Capture the cell that displays the provided text and extract its [x, y] central coordinate. 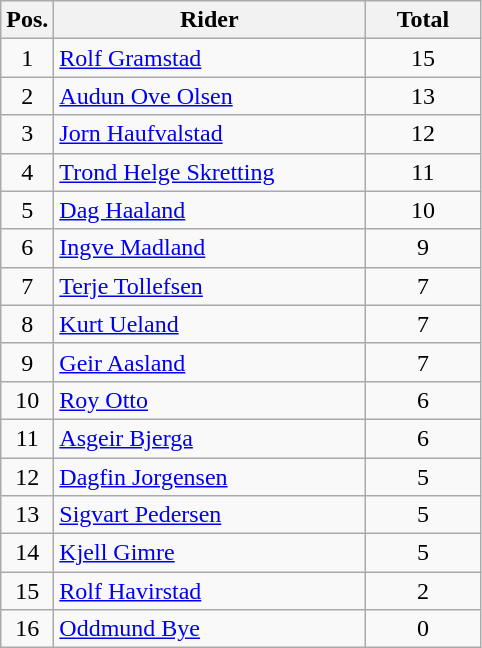
0 [423, 629]
Jorn Haufvalstad [210, 134]
Roy Otto [210, 400]
Sigvart Pedersen [210, 515]
14 [28, 553]
Kjell Gimre [210, 553]
Dagfin Jorgensen [210, 477]
Ingve Madland [210, 248]
1 [28, 58]
Rolf Gramstad [210, 58]
Kurt Ueland [210, 324]
Rider [210, 20]
Geir Aasland [210, 362]
4 [28, 172]
8 [28, 324]
Total [423, 20]
Trond Helge Skretting [210, 172]
16 [28, 629]
Oddmund Bye [210, 629]
Rolf Havirstad [210, 591]
Dag Haaland [210, 210]
Terje Tollefsen [210, 286]
Asgeir Bjerga [210, 438]
Audun Ove Olsen [210, 96]
Pos. [28, 20]
3 [28, 134]
